Return the [X, Y] coordinate for the center point of the cell that contains the specified text.  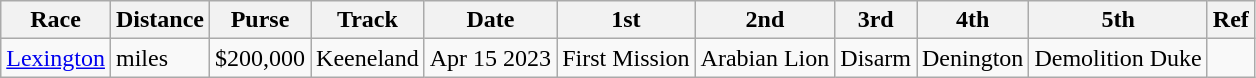
Race [56, 20]
Lexington [56, 58]
1st [626, 20]
Ref [1230, 20]
Purse [260, 20]
Date [490, 20]
5th [1118, 20]
miles [160, 58]
Apr 15 2023 [490, 58]
First Mission [626, 58]
Arabian Lion [765, 58]
Denington [972, 58]
Track [368, 20]
2nd [765, 20]
Demolition Duke [1118, 58]
4th [972, 20]
Distance [160, 20]
$200,000 [260, 58]
Keeneland [368, 58]
Disarm [876, 58]
3rd [876, 20]
